Return the [X, Y] coordinate for the center point of the cell that contains the specified text.  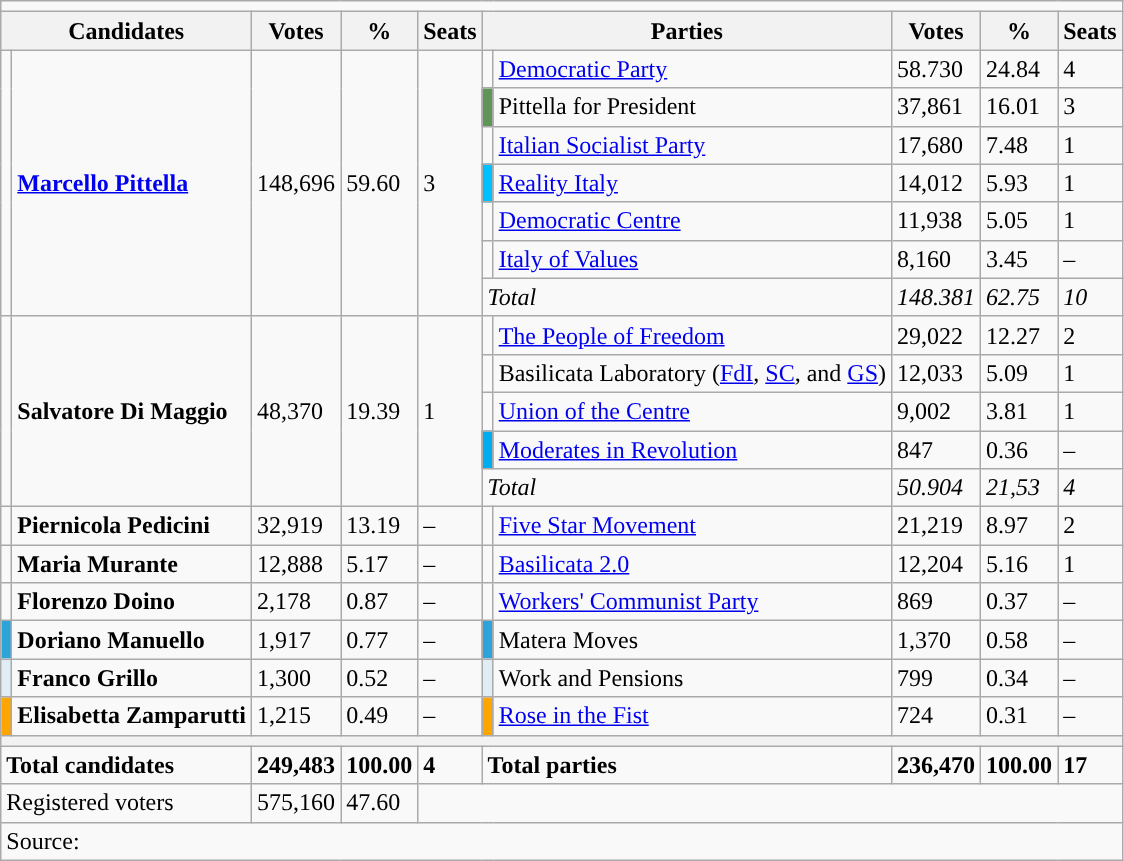
0.52 [380, 678]
8.97 [1020, 526]
50.904 [936, 488]
12.27 [1020, 335]
1,215 [296, 716]
Doriano Manuello [132, 640]
5.05 [1020, 221]
11,938 [936, 221]
47.60 [380, 803]
12,204 [936, 564]
9,002 [936, 411]
21,219 [936, 526]
17 [1090, 765]
Salvatore Di Maggio [132, 411]
3.81 [1020, 411]
3.45 [1020, 259]
5.09 [1020, 373]
29,022 [936, 335]
Basilicata Laboratory (FdI, SC, and GS) [692, 373]
13.19 [380, 526]
Reality Italy [692, 183]
Union of the Centre [692, 411]
21,53 [1020, 488]
48,370 [296, 411]
16.01 [1020, 107]
5.16 [1020, 564]
Work and Pensions [692, 678]
148.381 [936, 297]
0.58 [1020, 640]
0.36 [1020, 449]
2,178 [296, 602]
5.93 [1020, 183]
12,033 [936, 373]
24.84 [1020, 69]
1,370 [936, 640]
Democratic Party [692, 69]
847 [936, 449]
Workers' Communist Party [692, 602]
5.17 [380, 564]
Five Star Movement [692, 526]
Total parties [686, 765]
Florenzo Doino [132, 602]
724 [936, 716]
799 [936, 678]
19.39 [380, 411]
148,696 [296, 183]
58.730 [936, 69]
Democratic Centre [692, 221]
Matera Moves [692, 640]
Elisabetta Zamparutti [132, 716]
249,483 [296, 765]
59.60 [380, 183]
17,680 [936, 145]
Candidates [126, 31]
Maria Murante [132, 564]
Pittella for President [692, 107]
1,300 [296, 678]
236,470 [936, 765]
14,012 [936, 183]
Italy of Values [692, 259]
The People of Freedom [692, 335]
Italian Socialist Party [692, 145]
0.37 [1020, 602]
0.31 [1020, 716]
10 [1090, 297]
869 [936, 602]
Total candidates [126, 765]
0.77 [380, 640]
Piernicola Pedicini [132, 526]
Registered voters [126, 803]
8,160 [936, 259]
1,917 [296, 640]
37,861 [936, 107]
Basilicata 2.0 [692, 564]
Rose in the Fist [692, 716]
12,888 [296, 564]
Marcello Pittella [132, 183]
0.49 [380, 716]
Source: [562, 841]
Parties [686, 31]
32,919 [296, 526]
0.34 [1020, 678]
Franco Grillo [132, 678]
0.87 [380, 602]
575,160 [296, 803]
7.48 [1020, 145]
62.75 [1020, 297]
Moderates in Revolution [692, 449]
